Return the [X, Y] coordinate for the center point of the cell that contains the specified text.  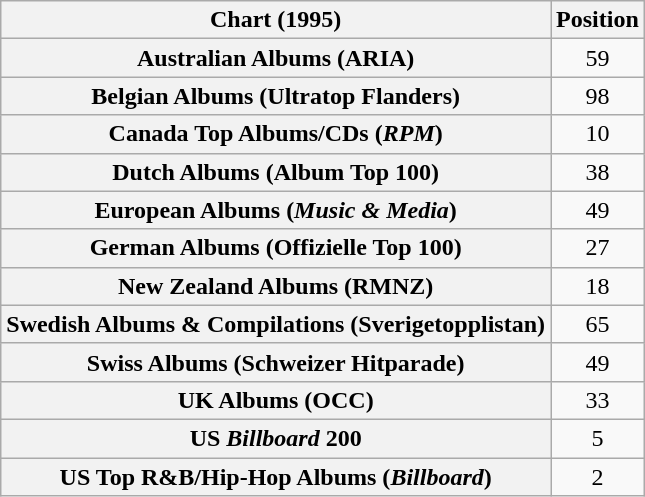
US Billboard 200 [276, 438]
65 [598, 324]
Position [598, 20]
Belgian Albums (Ultratop Flanders) [276, 96]
10 [598, 134]
98 [598, 96]
2 [598, 477]
US Top R&B/Hip-Hop Albums (Billboard) [276, 477]
27 [598, 248]
38 [598, 172]
59 [598, 58]
Australian Albums (ARIA) [276, 58]
18 [598, 286]
33 [598, 400]
5 [598, 438]
German Albums (Offizielle Top 100) [276, 248]
UK Albums (OCC) [276, 400]
Swedish Albums & Compilations (Sverigetopplistan) [276, 324]
European Albums (Music & Media) [276, 210]
Dutch Albums (Album Top 100) [276, 172]
New Zealand Albums (RMNZ) [276, 286]
Canada Top Albums/CDs (RPM) [276, 134]
Chart (1995) [276, 20]
Swiss Albums (Schweizer Hitparade) [276, 362]
